Determine the [X, Y] coordinate at the center of the cell enclosing the given text.  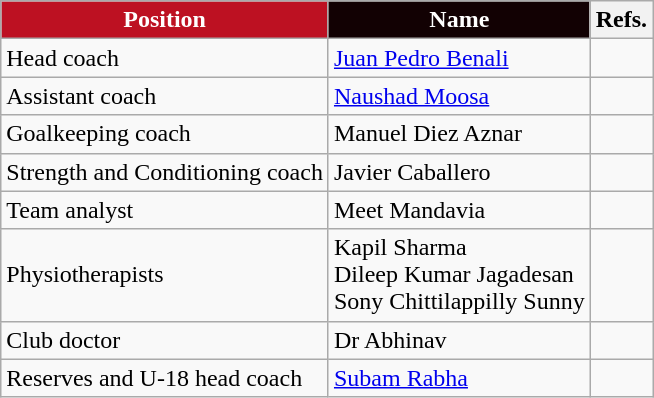
Refs. [621, 20]
Strength and Conditioning coach [165, 172]
Kapil Sharma Dileep Kumar Jagadesan Sony Chittilappilly Sunny [459, 275]
Goalkeeping coach [165, 134]
Meet Mandavia [459, 210]
Dr Abhinav [459, 340]
Physiotherapists [165, 275]
Manuel Diez Aznar [459, 134]
Subam Rabha [459, 378]
Naushad Moosa [459, 96]
Juan Pedro Benali [459, 58]
Javier Caballero [459, 172]
Team analyst [165, 210]
Name [459, 20]
Head coach [165, 58]
Reserves and U-18 head coach [165, 378]
Assistant coach [165, 96]
Position [165, 20]
Club doctor [165, 340]
